Output the (x, y) coordinate of the center of the cell containing the given text.  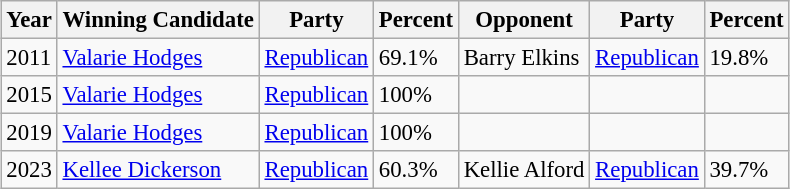
60.3% (416, 170)
Barry Elkins (524, 57)
19.8% (746, 57)
2015 (29, 95)
Kellee Dickerson (158, 170)
Winning Candidate (158, 20)
2019 (29, 133)
Year (29, 20)
2023 (29, 170)
69.1% (416, 57)
Opponent (524, 20)
2011 (29, 57)
Kellie Alford (524, 170)
39.7% (746, 170)
